Return the (x, y) coordinate for the center point of the cell that contains the specified text.  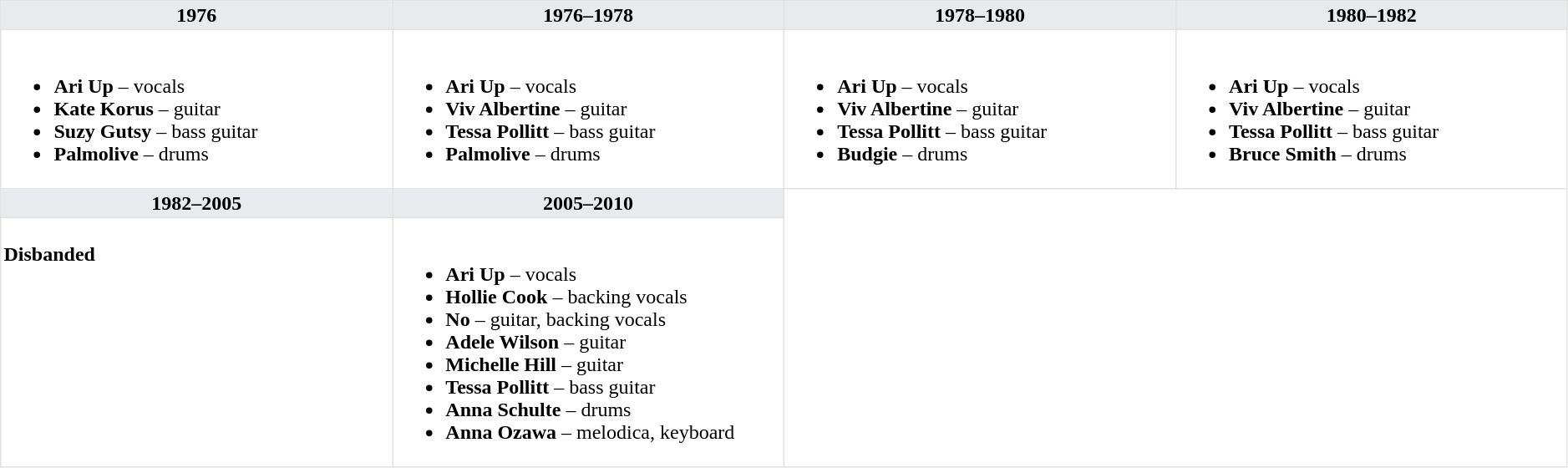
1978–1980 (979, 15)
1976–1978 (588, 15)
Ari Up – vocalsViv Albertine – guitarTessa Pollitt – bass guitarBruce Smith – drums (1372, 109)
2005–2010 (588, 203)
1982–2005 (197, 203)
Ari Up – vocalsKate Korus – guitarSuzy Gutsy – bass guitarPalmolive – drums (197, 109)
Ari Up – vocalsViv Albertine – guitarTessa Pollitt – bass guitarPalmolive – drums (588, 109)
1980–1982 (1372, 15)
1976 (197, 15)
Ari Up – vocalsViv Albertine – guitarTessa Pollitt – bass guitarBudgie – drums (979, 109)
Disbanded (197, 342)
